Search for the cell housing the specified text and yield its (X, Y) center coordinate. 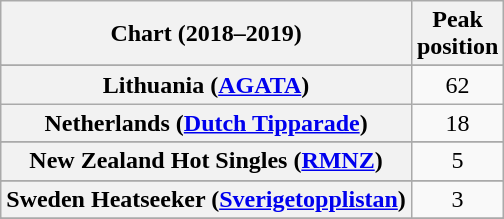
62 (457, 85)
Sweden Heatseeker (Sverigetopplistan) (206, 199)
18 (457, 123)
5 (457, 161)
Peak position (457, 34)
Chart (2018–2019) (206, 34)
New Zealand Hot Singles (RMNZ) (206, 161)
Netherlands (Dutch Tipparade) (206, 123)
3 (457, 199)
Lithuania (AGATA) (206, 85)
